For the text-containing cell, return its midpoint in (x, y) coordinate format. 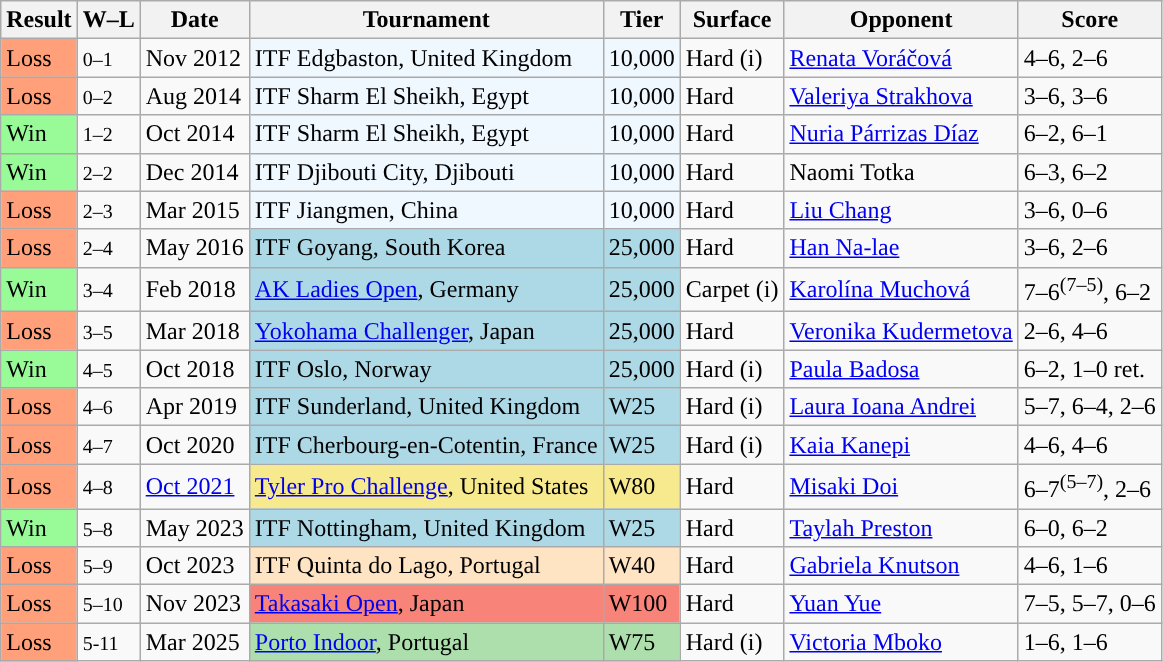
Kaia Kanepi (901, 445)
5–7, 6–4, 2–6 (1090, 407)
3–6, 2–6 (1090, 248)
5–8 (108, 528)
Renata Voráčová (901, 58)
5-11 (108, 642)
Apr 2019 (194, 407)
Oct 2020 (194, 445)
7–6(7–5), 6–2 (1090, 290)
May 2023 (194, 528)
ITF Djibouti City, Djibouti (426, 172)
5–9 (108, 566)
W–L (108, 20)
Taylah Preston (901, 528)
Veronika Kudermetova (901, 331)
Laura Ioana Andrei (901, 407)
Victoria Mboko (901, 642)
6–2, 1–0 ret. (1090, 369)
W100 (642, 604)
Karolína Muchová (901, 290)
Tyler Pro Challenge, United States (426, 486)
ITF Edgbaston, United Kingdom (426, 58)
6–7(5–7), 2–6 (1090, 486)
AK Ladies Open, Germany (426, 290)
ITF Oslo, Norway (426, 369)
4–6 (108, 407)
1–6, 1–6 (1090, 642)
Dec 2014 (194, 172)
Valeriya Strakhova (901, 96)
2–6, 4–6 (1090, 331)
3–6, 3–6 (1090, 96)
ITF Cherbourg-en-Cotentin, France (426, 445)
4–8 (108, 486)
Mar 2025 (194, 642)
Oct 2014 (194, 134)
Nov 2012 (194, 58)
2–2 (108, 172)
4–6, 4–6 (1090, 445)
Oct 2018 (194, 369)
Feb 2018 (194, 290)
6–3, 6–2 (1090, 172)
6–0, 6–2 (1090, 528)
Tournament (426, 20)
Carpet (i) (732, 290)
ITF Goyang, South Korea (426, 248)
Mar 2015 (194, 210)
Oct 2021 (194, 486)
7–5, 5–7, 0–6 (1090, 604)
Gabriela Knutson (901, 566)
0–1 (108, 58)
Takasaki Open, Japan (426, 604)
Han Na-lae (901, 248)
W40 (642, 566)
2–3 (108, 210)
Surface (732, 20)
Porto Indoor, Portugal (426, 642)
May 2016 (194, 248)
6–2, 6–1 (1090, 134)
Yuan Yue (901, 604)
4–6, 2–6 (1090, 58)
2–4 (108, 248)
Date (194, 20)
Opponent (901, 20)
1–2 (108, 134)
Liu Chang (901, 210)
4–7 (108, 445)
3–5 (108, 331)
3–6, 0–6 (1090, 210)
ITF Sunderland, United Kingdom (426, 407)
Nov 2023 (194, 604)
W75 (642, 642)
Oct 2023 (194, 566)
W80 (642, 486)
Nuria Párrizas Díaz (901, 134)
0–2 (108, 96)
Result (39, 20)
Yokohama Challenger, Japan (426, 331)
Mar 2018 (194, 331)
5–10 (108, 604)
4–5 (108, 369)
Naomi Totka (901, 172)
Misaki Doi (901, 486)
Score (1090, 20)
ITF Quinta do Lago, Portugal (426, 566)
ITF Nottingham, United Kingdom (426, 528)
3–4 (108, 290)
Tier (642, 20)
Aug 2014 (194, 96)
ITF Jiangmen, China (426, 210)
Paula Badosa (901, 369)
4–6, 1–6 (1090, 566)
